Capture the cell that displays the provided text and extract its [X, Y] central coordinate. 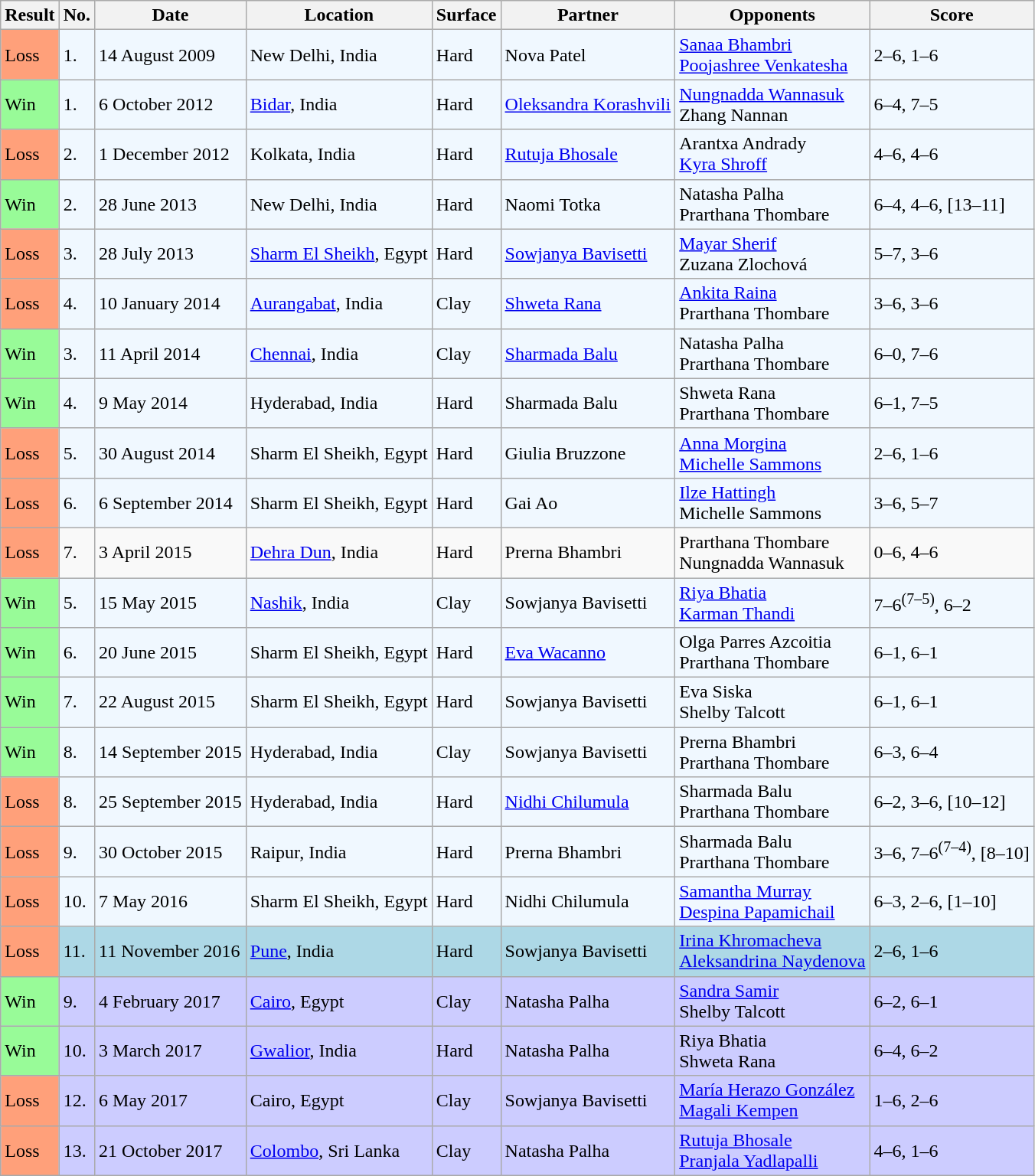
Arantxa Andrady Kyra Shroff [772, 155]
Ankita Raina Prarthana Thombare [772, 303]
Shweta Rana Prarthana Thombare [772, 403]
11 April 2014 [171, 354]
10 January 2014 [171, 303]
Colombo, Sri Lanka [338, 1150]
11 November 2016 [171, 951]
11. [77, 951]
María Herazo González Magali Kempen [772, 1101]
Nashik, India [338, 602]
5–7, 3–6 [952, 254]
Kolkata, India [338, 155]
Score [952, 15]
14 September 2015 [171, 752]
6–0, 7–6 [952, 354]
Opponents [772, 15]
Result [30, 15]
1–6, 2–6 [952, 1101]
Oleksandra Korashvili [588, 104]
Dehra Dun, India [338, 553]
9 May 2014 [171, 403]
Partner [588, 15]
Chennai, India [338, 354]
Surface [466, 15]
22 August 2015 [171, 703]
Prarthana Thombare Nungnadda Wannasuk [772, 553]
0–6, 4–6 [952, 553]
Aurangabat, India [338, 303]
Rutuja Bhosale [588, 155]
Eva Wacanno [588, 652]
7 May 2016 [171, 902]
3 April 2015 [171, 553]
1 December 2012 [171, 155]
6 May 2017 [171, 1101]
Date [171, 15]
Sanaa Bhambri Poojashree Venkatesha [772, 55]
12. [77, 1101]
3–6, 3–6 [952, 303]
28 July 2013 [171, 254]
6 September 2014 [171, 502]
3–6, 7–6(7–4), [8–10] [952, 851]
Anna Morgina Michelle Sammons [772, 453]
Location [338, 15]
6–1, 7–5 [952, 403]
21 October 2017 [171, 1150]
13. [77, 1150]
30 August 2014 [171, 453]
Giulia Bruzzone [588, 453]
Riya Bhatia Karman Thandi [772, 602]
6 October 2012 [171, 104]
6–4, 4–6, [13–11] [952, 204]
6–2, 6–1 [952, 1001]
Irina Khromacheva Aleksandrina Naydenova [772, 951]
4–6, 4–6 [952, 155]
3 March 2017 [171, 1050]
3–6, 5–7 [952, 502]
25 September 2015 [171, 802]
Raipur, India [338, 851]
6–3, 2–6, [1–10] [952, 902]
Bidar, India [338, 104]
4–6, 1–6 [952, 1150]
Riya Bhatia Shweta Rana [772, 1050]
28 June 2013 [171, 204]
Prerna Bhambri Prarthana Thombare [772, 752]
No. [77, 15]
Shweta Rana [588, 303]
6–2, 3–6, [10–12] [952, 802]
6–4, 6–2 [952, 1050]
Gwalior, India [338, 1050]
Sandra Samir Shelby Talcott [772, 1001]
Gai Ao [588, 502]
Ilze Hattingh Michelle Sammons [772, 502]
Eva Siska Shelby Talcott [772, 703]
Olga Parres Azcoitia Prarthana Thombare [772, 652]
6–3, 6–4 [952, 752]
Mayar Sherif Zuzana Zlochová [772, 254]
Pune, India [338, 951]
Naomi Totka [588, 204]
Nova Patel [588, 55]
Rutuja Bhosale Pranjala Yadlapalli [772, 1150]
15 May 2015 [171, 602]
30 October 2015 [171, 851]
7–6(7–5), 6–2 [952, 602]
6–4, 7–5 [952, 104]
Nungnadda Wannasuk Zhang Nannan [772, 104]
20 June 2015 [171, 652]
14 August 2009 [171, 55]
Samantha Murray Despina Papamichail [772, 902]
4 February 2017 [171, 1001]
